Provide the [x, y] coordinate of the cell's center where the given text is located.  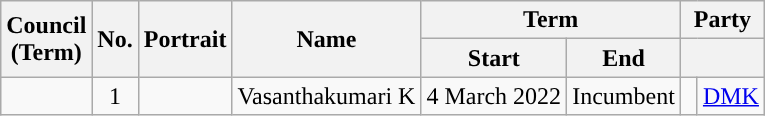
End [624, 58]
Council(Term) [46, 39]
Name [326, 39]
Incumbent [624, 96]
4 March 2022 [494, 96]
No. [115, 39]
Portrait [185, 39]
DMK [730, 96]
Term [550, 20]
Vasanthakumari K [326, 96]
Start [494, 58]
1 [115, 96]
Party [722, 20]
